Search for the cell housing the specified text and yield its (x, y) center coordinate. 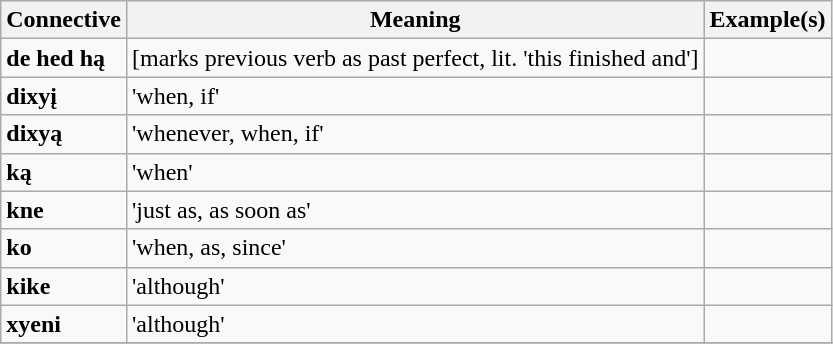
de hed hą (64, 58)
'when, as, since' (415, 248)
ko (64, 248)
[marks previous verb as past perfect, lit. 'this finished and'] (415, 58)
'whenever, when, if' (415, 134)
Connective (64, 20)
'when, if' (415, 96)
Meaning (415, 20)
dixyą (64, 134)
'when' (415, 172)
ką (64, 172)
dixyį (64, 96)
xyeni (64, 324)
kike (64, 286)
kne (64, 210)
Example(s) (768, 20)
'just as, as soon as' (415, 210)
